Capture the cell that displays the provided text and extract its [x, y] central coordinate. 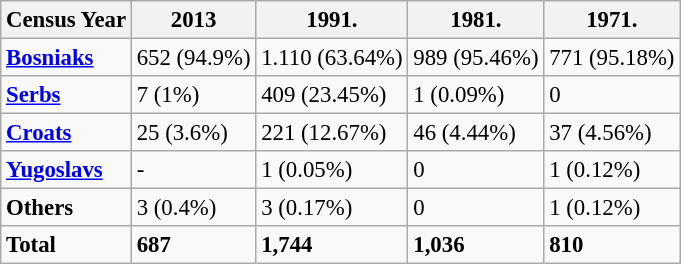
1991. [332, 20]
409 (23.45%) [332, 95]
Others [66, 208]
3 (0.17%) [332, 208]
989 (95.46%) [476, 58]
Yugoslavs [66, 170]
1 (0.05%) [332, 170]
1981. [476, 20]
1.110 (63.64%) [332, 58]
Serbs [66, 95]
- [193, 170]
46 (4.44%) [476, 133]
771 (95.18%) [612, 58]
Bosniaks [66, 58]
3 (0.4%) [193, 208]
221 (12.67%) [332, 133]
7 (1%) [193, 95]
25 (3.6%) [193, 133]
810 [612, 245]
652 (94.9%) [193, 58]
1 (0.09%) [476, 95]
37 (4.56%) [612, 133]
Croats [66, 133]
2013 [193, 20]
1,036 [476, 245]
1,744 [332, 245]
Total [66, 245]
1971. [612, 20]
Census Year [66, 20]
687 [193, 245]
